For the text-containing cell, return its midpoint in (x, y) coordinate format. 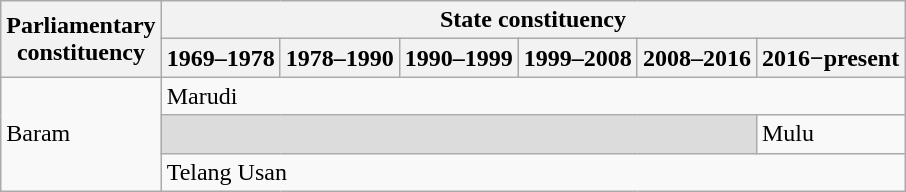
Parliamentaryconstituency (81, 39)
2016−present (830, 58)
Baram (81, 134)
Mulu (830, 134)
Telang Usan (533, 172)
1969–1978 (220, 58)
1978–1990 (340, 58)
Marudi (533, 96)
1990–1999 (458, 58)
2008–2016 (696, 58)
1999–2008 (578, 58)
State constituency (533, 20)
